Capture the cell that displays the provided text and extract its [X, Y] central coordinate. 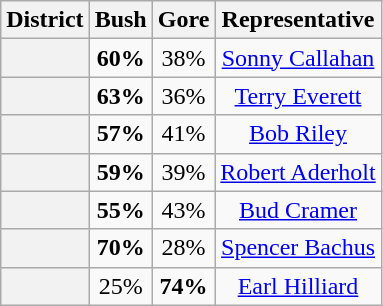
Representative [298, 20]
36% [184, 96]
Spencer Bachus [298, 248]
Robert Aderholt [298, 172]
38% [184, 58]
Bush [120, 20]
63% [120, 96]
Terry Everett [298, 96]
41% [184, 134]
74% [184, 286]
Bob Riley [298, 134]
District [45, 20]
57% [120, 134]
Gore [184, 20]
43% [184, 210]
70% [120, 248]
60% [120, 58]
25% [120, 286]
28% [184, 248]
39% [184, 172]
55% [120, 210]
Sonny Callahan [298, 58]
Earl Hilliard [298, 286]
59% [120, 172]
Bud Cramer [298, 210]
